For the text-containing cell, return its midpoint in (X, Y) coordinate format. 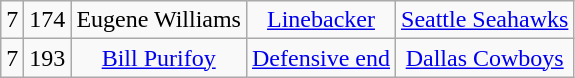
Dallas Cowboys (485, 58)
193 (48, 58)
Linebacker (320, 20)
Seattle Seahawks (485, 20)
Defensive end (320, 58)
174 (48, 20)
Bill Purifoy (159, 58)
Eugene Williams (159, 20)
